Locate the cell with the specified text and output its [x, y] center coordinate. 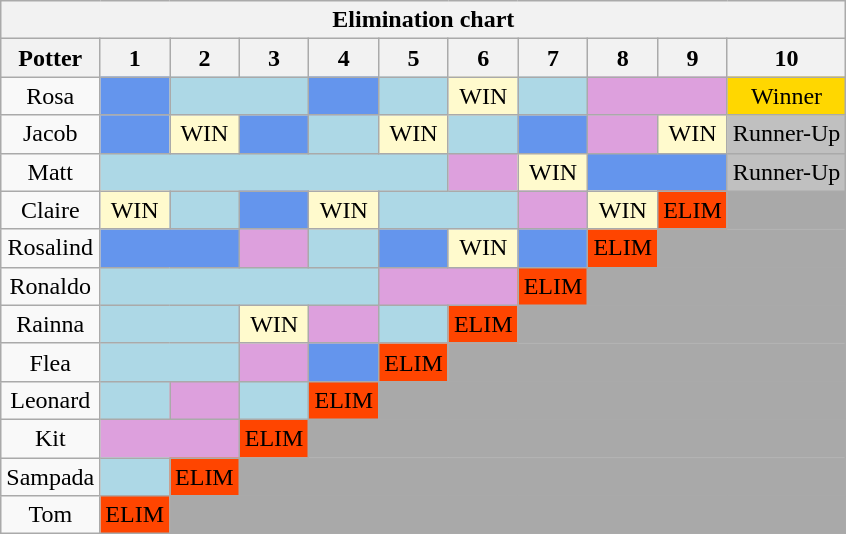
9 [693, 58]
Tom [50, 515]
6 [483, 58]
2 [205, 58]
10 [786, 58]
Sampada [50, 477]
Leonard [50, 400]
Rainna [50, 324]
Potter [50, 58]
Winner [786, 96]
Jacob [50, 134]
7 [553, 58]
Claire [50, 210]
Rosa [50, 96]
Elimination chart [424, 20]
Ronaldo [50, 286]
Kit [50, 438]
3 [274, 58]
5 [414, 58]
Matt [50, 172]
4 [344, 58]
1 [135, 58]
Rosalind [50, 248]
Flea [50, 362]
8 [623, 58]
